Return the [x, y] coordinate for the center point of the cell that contains the specified text.  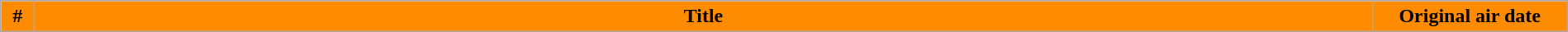
Original air date [1470, 16]
# [18, 16]
Title [703, 16]
